Scan for the cell matching the given text and deliver its (X, Y) coordinate at center. 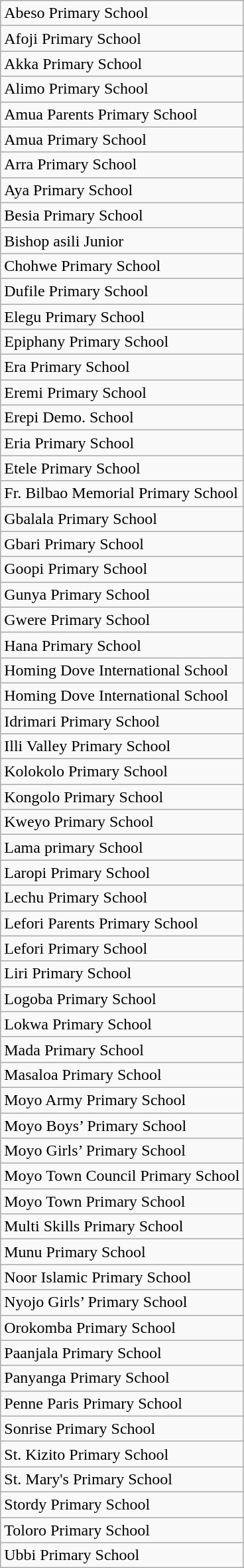
Alimo Primary School (122, 89)
Moyo Army Primary School (122, 1100)
Lechu Primary School (122, 898)
Fr. Bilbao Memorial Primary School (122, 493)
Abeso Primary School (122, 13)
Illi Valley Primary School (122, 746)
Orokomba Primary School (122, 1328)
Erepi Demo. School (122, 418)
Amua Primary School (122, 139)
Sonrise Primary School (122, 1429)
Bishop asili Junior (122, 240)
Ubbi Primary School (122, 1555)
Lama primary School (122, 847)
Laropi Primary School (122, 873)
Epiphany Primary School (122, 342)
Munu Primary School (122, 1252)
Mada Primary School (122, 1049)
Eria Primary School (122, 443)
Kweyo Primary School (122, 822)
Moyo Boys’ Primary School (122, 1126)
Toloro Primary School (122, 1529)
Paanjala Primary School (122, 1353)
Masaloa Primary School (122, 1075)
Liri Primary School (122, 974)
Goopi Primary School (122, 569)
Afoji Primary School (122, 39)
Gbalala Primary School (122, 519)
Eremi Primary School (122, 392)
Arra Primary School (122, 165)
Amua Parents Primary School (122, 114)
Panyanga Primary School (122, 1378)
Lefori Primary School (122, 948)
Hana Primary School (122, 645)
St. Mary's Primary School (122, 1479)
Nyojo Girls’ Primary School (122, 1302)
Besia Primary School (122, 215)
Moyo Town Council Primary School (122, 1176)
Stordy Primary School (122, 1504)
Gbari Primary School (122, 544)
Kolokolo Primary School (122, 772)
Penne Paris Primary School (122, 1403)
Aya Primary School (122, 190)
Etele Primary School (122, 468)
Lokwa Primary School (122, 1024)
Multi Skills Primary School (122, 1227)
Akka Primary School (122, 64)
Noor Islamic Primary School (122, 1277)
Gunya Primary School (122, 594)
Moyo Town Primary School (122, 1201)
Era Primary School (122, 367)
Lefori Parents Primary School (122, 923)
Dufile Primary School (122, 291)
Kongolo Primary School (122, 797)
Chohwe Primary School (122, 266)
Logoba Primary School (122, 999)
St. Kizito Primary School (122, 1454)
Elegu Primary School (122, 317)
Moyo Girls’ Primary School (122, 1151)
Gwere Primary School (122, 620)
Idrimari Primary School (122, 721)
